Output the (X, Y) coordinate of the center of the cell containing the given text.  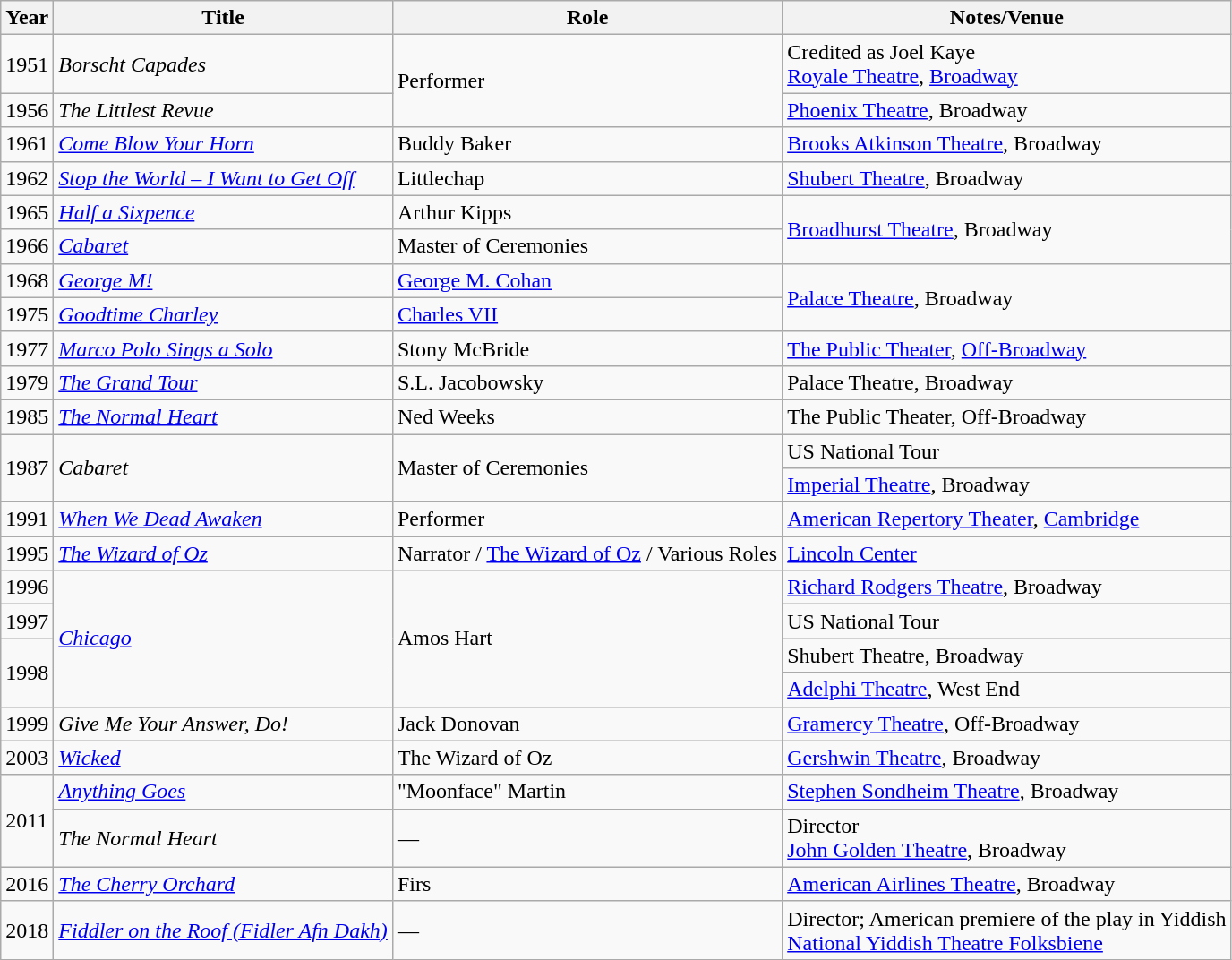
Give Me Your Answer, Do! (224, 724)
Marco Polo Sings a Solo (224, 348)
S.L. Jacobowsky (587, 382)
2016 (27, 884)
Director John Golden Theatre, Broadway (1006, 838)
Anything Goes (224, 792)
1961 (27, 144)
1999 (27, 724)
1998 (27, 673)
Director; American premiere of the play in Yiddish National Yiddish Theatre Folksbiene (1006, 930)
Arthur Kipps (587, 212)
1956 (27, 110)
Fiddler on the Roof (Fidler Afn Dakh) (224, 930)
1951 (27, 64)
Adelphi Theatre, West End (1006, 690)
2018 (27, 930)
Gershwin Theatre, Broadway (1006, 758)
Lincoln Center (1006, 553)
1985 (27, 416)
Goodtime Charley (224, 314)
Stop the World – I Want to Get Off (224, 178)
Amos Hart (587, 639)
Jack Donovan (587, 724)
The Littlest Revue (224, 110)
American Repertory Theater, Cambridge (1006, 519)
1962 (27, 178)
1991 (27, 519)
Ned Weeks (587, 416)
1997 (27, 621)
1987 (27, 467)
Borscht Capades (224, 64)
Charles VII (587, 314)
American Airlines Theatre, Broadway (1006, 884)
1977 (27, 348)
Firs (587, 884)
1995 (27, 553)
Credited as Joel Kaye Royale Theatre, Broadway (1006, 64)
Gramercy Theatre, Off-Broadway (1006, 724)
Littlechap (587, 178)
Richard Rodgers Theatre, Broadway (1006, 587)
George M! (224, 280)
George M. Cohan (587, 280)
2003 (27, 758)
1965 (27, 212)
Stony McBride (587, 348)
Half a Sixpence (224, 212)
Broadhurst Theatre, Broadway (1006, 229)
Brooks Atkinson Theatre, Broadway (1006, 144)
Chicago (224, 639)
Buddy Baker (587, 144)
When We Dead Awaken (224, 519)
Notes/Venue (1006, 18)
1996 (27, 587)
1966 (27, 246)
1975 (27, 314)
Wicked (224, 758)
Phoenix Theatre, Broadway (1006, 110)
Role (587, 18)
1968 (27, 280)
Imperial Theatre, Broadway (1006, 485)
Come Blow Your Horn (224, 144)
Stephen Sondheim Theatre, Broadway (1006, 792)
"Moonface" Martin (587, 792)
Title (224, 18)
The Grand Tour (224, 382)
The Cherry Orchard (224, 884)
1979 (27, 382)
2011 (27, 820)
Year (27, 18)
Narrator / The Wizard of Oz / Various Roles (587, 553)
